Locate the cell with the specified text and output its [X, Y] center coordinate. 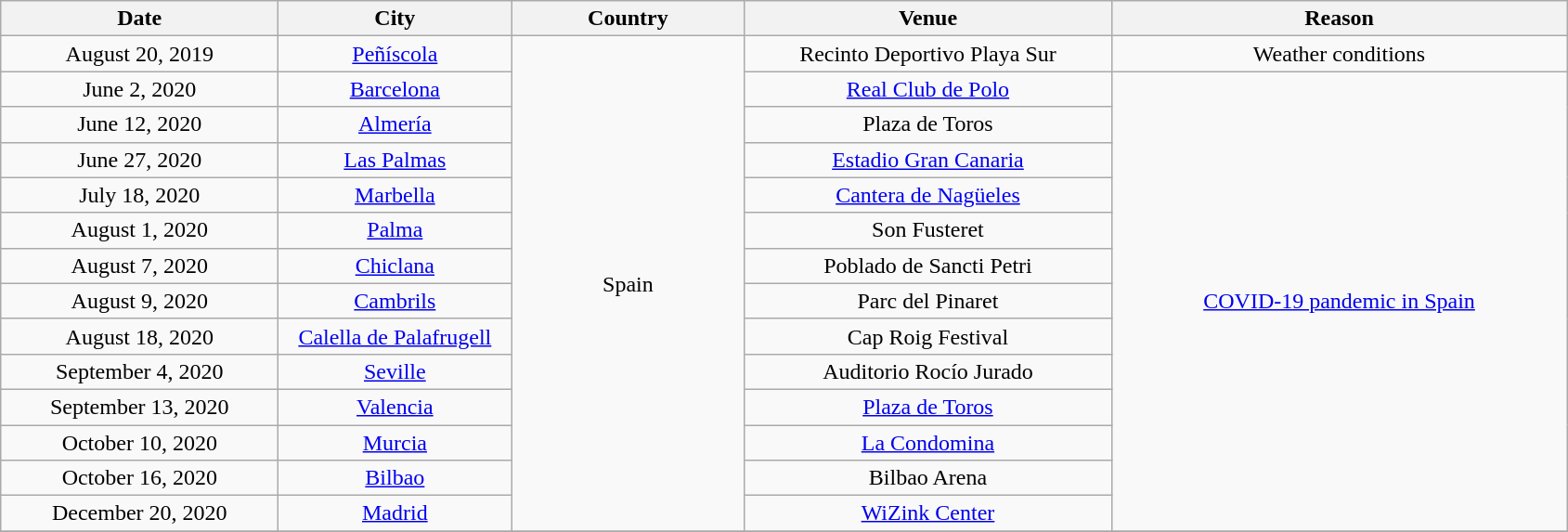
Reason [1339, 19]
Real Club de Polo [928, 89]
Seville [395, 371]
Auditorio Rocío Jurado [928, 371]
October 10, 2020 [139, 443]
October 16, 2020 [139, 478]
Parc del Pinaret [928, 301]
Valencia [395, 407]
Cap Roig Festival [928, 336]
Cantera de Nagüeles [928, 195]
July 18, 2020 [139, 195]
August 1, 2020 [139, 230]
June 2, 2020 [139, 89]
September 13, 2020 [139, 407]
Madrid [395, 513]
Murcia [395, 443]
Barcelona [395, 89]
City [395, 19]
Country [628, 19]
Palma [395, 230]
COVID-19 pandemic in Spain [1339, 301]
Estadio Gran Canaria [928, 160]
Marbella [395, 195]
Bilbao Arena [928, 478]
August 18, 2020 [139, 336]
Calella de Palafrugell [395, 336]
La Condomina [928, 443]
Venue [928, 19]
Peñíscola [395, 54]
Cambrils [395, 301]
August 20, 2019 [139, 54]
June 12, 2020 [139, 124]
August 7, 2020 [139, 266]
Recinto Deportivo Playa Sur [928, 54]
June 27, 2020 [139, 160]
WiZink Center [928, 513]
Almería [395, 124]
Weather conditions [1339, 54]
Spain [628, 284]
Date [139, 19]
Son Fusteret [928, 230]
Las Palmas [395, 160]
Bilbao [395, 478]
Chiclana [395, 266]
September 4, 2020 [139, 371]
Poblado de Sancti Petri [928, 266]
August 9, 2020 [139, 301]
December 20, 2020 [139, 513]
